From the cell containing the given text, extract its center point as (X, Y) coordinate. 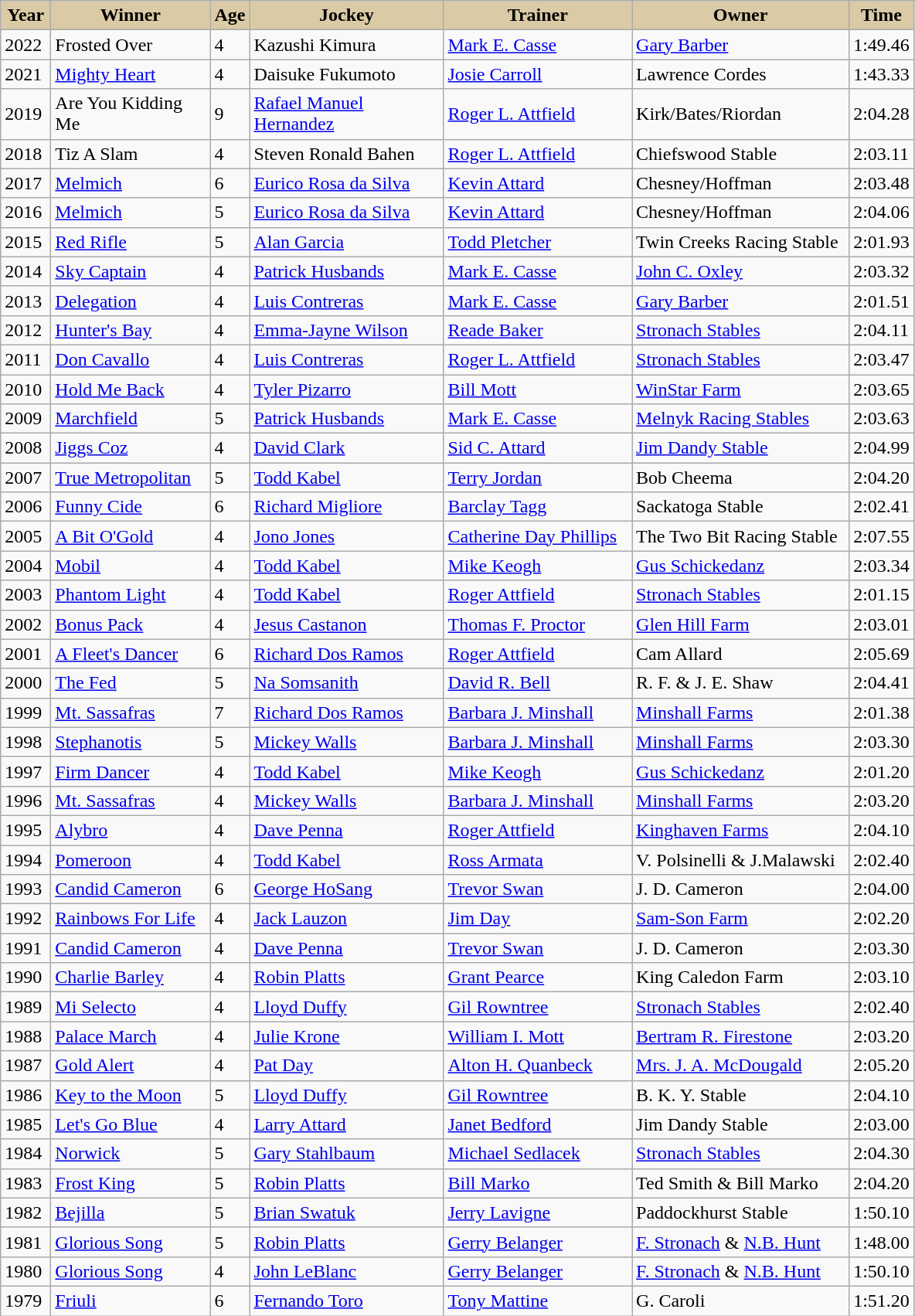
Alybro (131, 830)
William I. Mott (538, 1036)
2005 (26, 536)
1984 (26, 1154)
The Fed (131, 683)
1999 (26, 712)
2:01.93 (882, 242)
Jockey (346, 15)
Glen Hill Farm (740, 624)
G. Caroli (740, 1301)
2014 (26, 271)
Emma-Jayne Wilson (346, 330)
Pomeroon (131, 860)
Frosted Over (131, 45)
1:51.20 (882, 1301)
Kinghaven Farms (740, 830)
WinStar Farm (740, 389)
1992 (26, 919)
2:03.48 (882, 183)
1993 (26, 889)
Bonus Pack (131, 624)
Barclay Tagg (538, 507)
Norwick (131, 1154)
Grant Pearce (538, 978)
John C. Oxley (740, 271)
Ted Smith & Bill Marko (740, 1183)
1995 (26, 830)
Ross Armata (538, 860)
Daisuke Fukumoto (346, 74)
Palace March (131, 1036)
Funny Cide (131, 507)
2:04.99 (882, 448)
Jiggs Coz (131, 448)
Fernando Toro (346, 1301)
The Two Bit Racing Stable (740, 536)
1:48.00 (882, 1242)
Sky Captain (131, 271)
2017 (26, 183)
Tiz A Slam (131, 154)
Hunter's Bay (131, 330)
2:03.11 (882, 154)
Key to the Moon (131, 1095)
Pat Day (346, 1066)
2:04.28 (882, 114)
1985 (26, 1124)
Bob Cheema (740, 478)
Larry Attard (346, 1124)
2009 (26, 419)
Brian Swatuk (346, 1212)
Jim Day (538, 919)
Cam Allard (740, 654)
Steven Ronald Bahen (346, 154)
Let's Go Blue (131, 1124)
2:04.00 (882, 889)
2013 (26, 301)
Josie Carroll (538, 74)
1986 (26, 1095)
Gold Alert (131, 1066)
2011 (26, 359)
Phantom Light (131, 595)
Bertram R. Firestone (740, 1036)
B. K. Y. Stable (740, 1095)
Are You Kidding Me (131, 114)
2:03.10 (882, 978)
Terry Jordan (538, 478)
Mighty Heart (131, 74)
V. Polsinelli & J.Malawski (740, 860)
2:05.20 (882, 1066)
1980 (26, 1271)
Red Rifle (131, 242)
2:07.55 (882, 536)
1989 (26, 1007)
2006 (26, 507)
2004 (26, 566)
2007 (26, 478)
Mi Selecto (131, 1007)
2019 (26, 114)
Charlie Barley (131, 978)
Age (230, 15)
Paddockhurst Stable (740, 1212)
Gary Stahlbaum (346, 1154)
Todd Pletcher (538, 242)
2:02.20 (882, 919)
Jesus Castanon (346, 624)
Alan Garcia (346, 242)
1:49.46 (882, 45)
7 (230, 712)
2:03.65 (882, 389)
2:03.63 (882, 419)
Winner (131, 15)
Tyler Pizarro (346, 389)
True Metropolitan (131, 478)
1991 (26, 948)
1:43.33 (882, 74)
A Fleet's Dancer (131, 654)
Friuli (131, 1301)
2:01.20 (882, 771)
2012 (26, 330)
Delegation (131, 301)
1994 (26, 860)
Bill Marko (538, 1183)
David R. Bell (538, 683)
2021 (26, 74)
2:04.30 (882, 1154)
1996 (26, 801)
Marchfield (131, 419)
1987 (26, 1066)
Jono Jones (346, 536)
Jack Lauzon (346, 919)
2002 (26, 624)
Don Cavallo (131, 359)
Kazushi Kimura (346, 45)
2:04.11 (882, 330)
Janet Bedford (538, 1124)
1990 (26, 978)
2:01.51 (882, 301)
2:04.41 (882, 683)
Trainer (538, 15)
Stephanotis (131, 742)
Owner (740, 15)
2022 (26, 45)
2016 (26, 213)
Thomas F. Proctor (538, 624)
2001 (26, 654)
2:01.15 (882, 595)
2018 (26, 154)
1982 (26, 1212)
9 (230, 114)
2:03.32 (882, 271)
John LeBlanc (346, 1271)
Melnyk Racing Stables (740, 419)
Chiefswood Stable (740, 154)
A Bit O'Gold (131, 536)
2:04.06 (882, 213)
Tony Mattine (538, 1301)
2015 (26, 242)
George HoSang (346, 889)
1981 (26, 1242)
2:03.34 (882, 566)
Frost King (131, 1183)
Michael Sedlacek (538, 1154)
Sam-Son Farm (740, 919)
Sackatoga Stable (740, 507)
Year (26, 15)
2008 (26, 448)
2:02.41 (882, 507)
R. F. & J. E. Shaw (740, 683)
2003 (26, 595)
2:03.47 (882, 359)
Twin Creeks Racing Stable (740, 242)
2:01.38 (882, 712)
2:03.00 (882, 1124)
Richard Migliore (346, 507)
Rainbows For Life (131, 919)
Jerry Lavigne (538, 1212)
Reade Baker (538, 330)
Bejilla (131, 1212)
Rafael Manuel Hernandez (346, 114)
David Clark (346, 448)
Time (882, 15)
2:05.69 (882, 654)
1988 (26, 1036)
Catherine Day Phillips (538, 536)
Kirk/Bates/Riordan (740, 114)
Mobil (131, 566)
Na Somsanith (346, 683)
Alton H. Quanbeck (538, 1066)
Hold Me Back (131, 389)
Mrs. J. A. McDougald (740, 1066)
Julie Krone (346, 1036)
Bill Mott (538, 389)
1997 (26, 771)
1983 (26, 1183)
1979 (26, 1301)
King Caledon Farm (740, 978)
Lawrence Cordes (740, 74)
2000 (26, 683)
2010 (26, 389)
2:03.01 (882, 624)
Sid C. Attard (538, 448)
Firm Dancer (131, 771)
1998 (26, 742)
